Return [X, Y] of the center of cell containing provided text 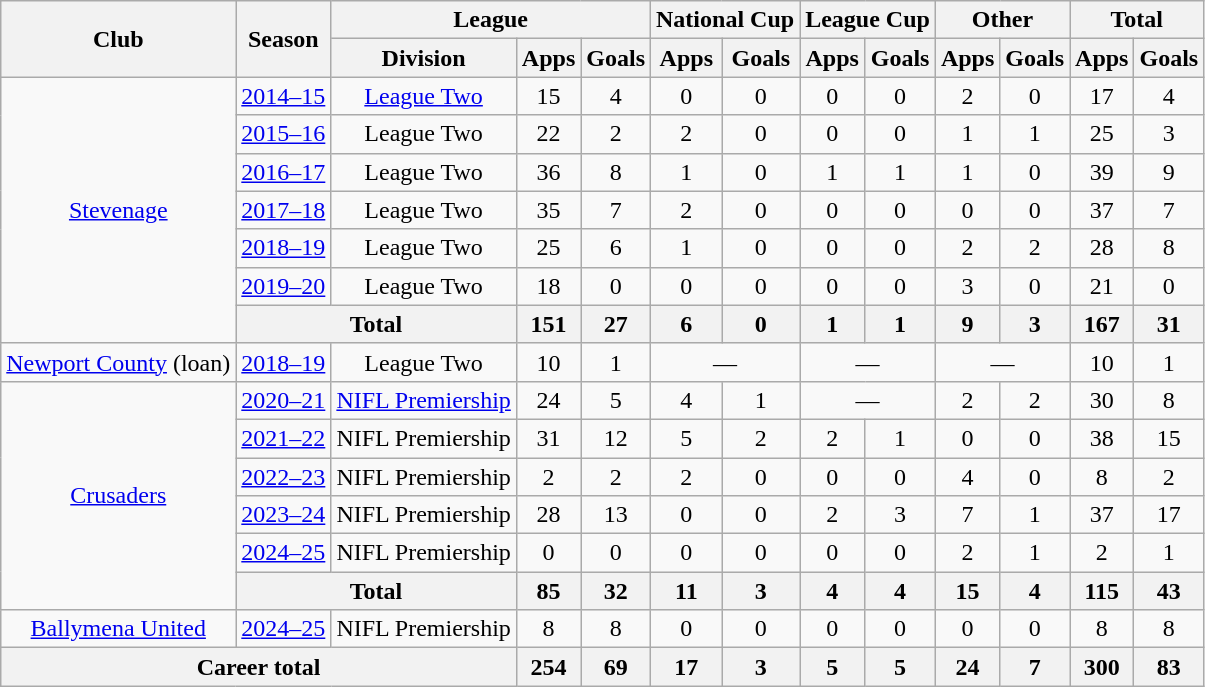
254 [548, 667]
Ballymena United [118, 629]
2014–15 [284, 96]
21 [1102, 286]
11 [687, 591]
League Cup [868, 20]
83 [1169, 667]
32 [616, 591]
2021–22 [284, 438]
2023–24 [284, 515]
Division [424, 58]
69 [616, 667]
85 [548, 591]
151 [548, 324]
115 [1102, 591]
36 [548, 172]
2017–18 [284, 210]
2020–21 [284, 400]
2019–20 [284, 286]
Crusaders [118, 495]
18 [548, 286]
Career total [259, 667]
League [491, 20]
27 [616, 324]
300 [1102, 667]
39 [1102, 172]
38 [1102, 438]
Stevenage [118, 210]
Newport County (loan) [118, 362]
167 [1102, 324]
2015–16 [284, 134]
22 [548, 134]
Club [118, 39]
12 [616, 438]
Other [1002, 20]
13 [616, 515]
30 [1102, 400]
2016–17 [284, 172]
35 [548, 210]
2022–23 [284, 477]
National Cup [726, 20]
Season [284, 39]
43 [1169, 591]
